From the cell containing the given text, extract its center point as [X, Y] coordinate. 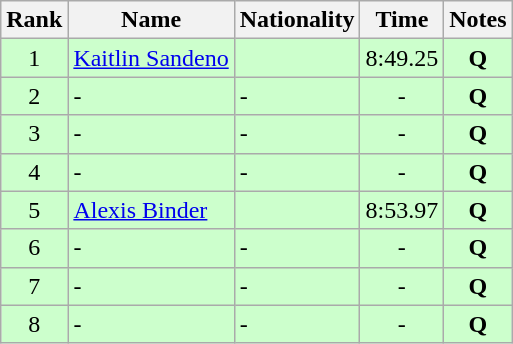
2 [34, 96]
Name [151, 20]
Time [402, 20]
3 [34, 134]
8:49.25 [402, 58]
6 [34, 248]
7 [34, 286]
Alexis Binder [151, 210]
8:53.97 [402, 210]
5 [34, 210]
Notes [478, 20]
8 [34, 324]
Nationality [297, 20]
Kaitlin Sandeno [151, 58]
4 [34, 172]
1 [34, 58]
Rank [34, 20]
